Extract the [x, y] coordinate from the center of the cell holding the provided text.  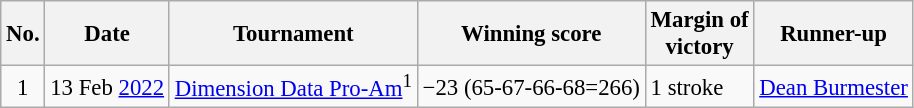
No. [23, 34]
1 [23, 87]
−23 (65-67-66-68=266) [531, 87]
Dean Burmester [834, 87]
Date [107, 34]
Dimension Data Pro-Am1 [293, 87]
Winning score [531, 34]
Runner-up [834, 34]
Margin ofvictory [700, 34]
Tournament [293, 34]
13 Feb 2022 [107, 87]
1 stroke [700, 87]
